Detect which cell encompasses the target text, then output its (x, y) center coordinate. 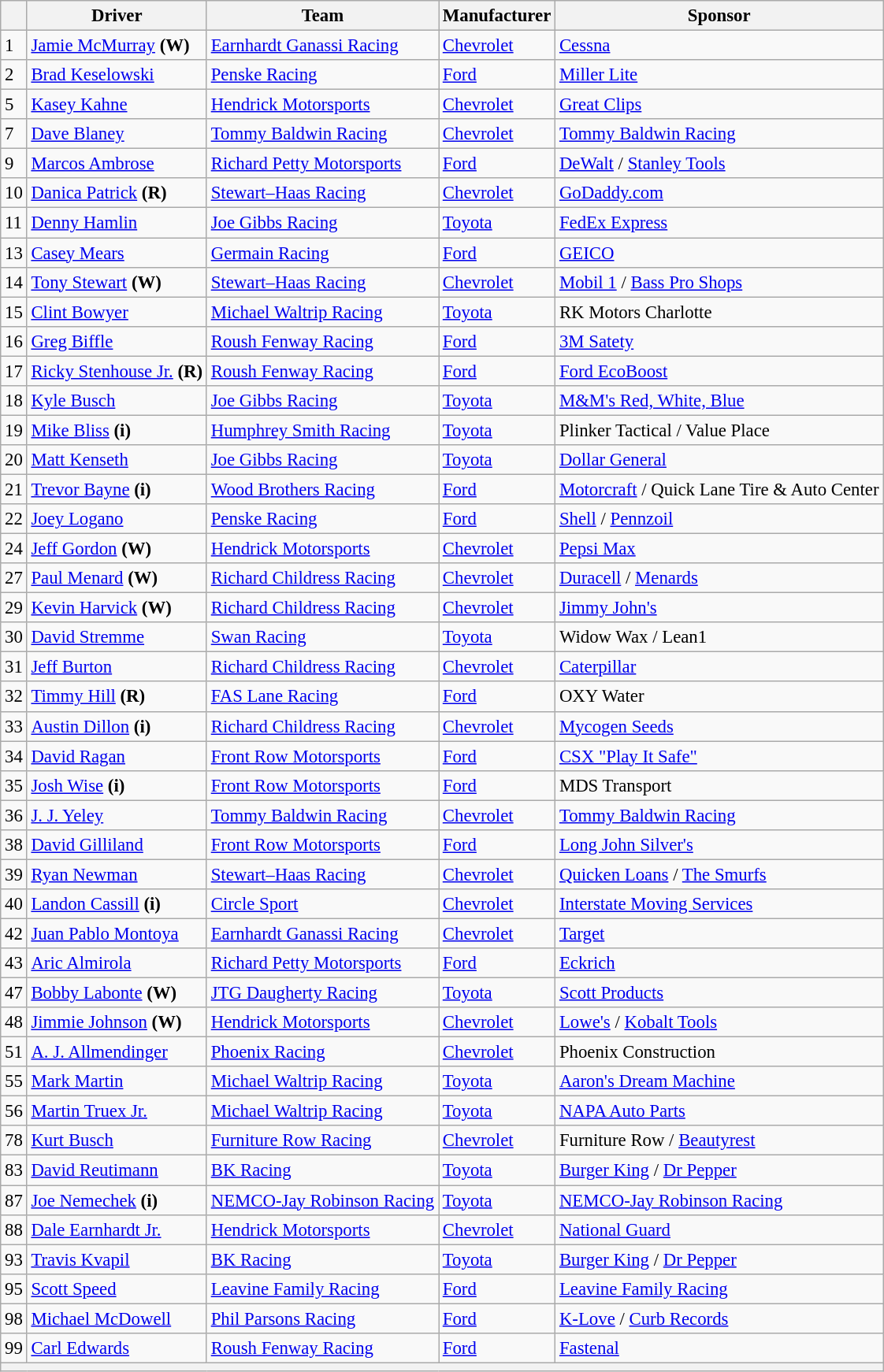
J. J. Yeley (117, 815)
48 (14, 1022)
Pepsi Max (719, 549)
19 (14, 430)
20 (14, 460)
FedEx Express (719, 223)
David Stremme (117, 637)
56 (14, 1111)
30 (14, 637)
31 (14, 667)
Danica Patrick (R) (117, 193)
Matt Kenseth (117, 460)
Great Clips (719, 105)
MDS Transport (719, 785)
35 (14, 785)
2 (14, 75)
Mobil 1 / Bass Pro Shops (719, 282)
34 (14, 756)
Eckrich (719, 963)
A. J. Allmendinger (117, 1052)
Mycogen Seeds (719, 726)
88 (14, 1229)
93 (14, 1259)
Tony Stewart (W) (117, 282)
Manufacturer (496, 16)
David Gilliland (117, 845)
29 (14, 608)
OXY Water (719, 697)
5 (14, 105)
47 (14, 993)
36 (14, 815)
NAPA Auto Parts (719, 1111)
David Ragan (117, 756)
Clint Bowyer (117, 312)
Jimmie Johnson (W) (117, 1022)
Phil Parsons Racing (322, 1318)
24 (14, 549)
Brad Keselowski (117, 75)
Kasey Kahne (117, 105)
39 (14, 874)
33 (14, 726)
Humphrey Smith Racing (322, 430)
Miller Lite (719, 75)
Aaron's Dream Machine (719, 1081)
JTG Daugherty Racing (322, 993)
Wood Brothers Racing (322, 489)
Quicken Loans / The Smurfs (719, 874)
Plinker Tactical / Value Place (719, 430)
Bobby Labonte (W) (117, 993)
Furniture Row / Beautyrest (719, 1141)
Ricky Stenhouse Jr. (R) (117, 371)
13 (14, 253)
Jeff Gordon (W) (117, 549)
11 (14, 223)
Greg Biffle (117, 341)
Phoenix Construction (719, 1052)
Mark Martin (117, 1081)
Juan Pablo Montoya (117, 933)
GEICO (719, 253)
K-Love / Curb Records (719, 1318)
Joe Nemechek (i) (117, 1200)
Shell / Pennzoil (719, 519)
Aric Almirola (117, 963)
14 (14, 282)
Landon Cassill (i) (117, 904)
Caterpillar (719, 667)
Joey Logano (117, 519)
Carl Edwards (117, 1348)
David Reutimann (117, 1170)
Trevor Bayne (i) (117, 489)
Austin Dillon (i) (117, 726)
18 (14, 401)
Target (719, 933)
Ford EcoBoost (719, 371)
87 (14, 1200)
Michael McDowell (117, 1318)
Kevin Harvick (W) (117, 608)
Germain Racing (322, 253)
78 (14, 1141)
Long John Silver's (719, 845)
Scott Products (719, 993)
Swan Racing (322, 637)
RK Motors Charlotte (719, 312)
Marcos Ambrose (117, 164)
15 (14, 312)
27 (14, 578)
98 (14, 1318)
83 (14, 1170)
32 (14, 697)
Scott Speed (117, 1289)
Martin Truex Jr. (117, 1111)
Paul Menard (W) (117, 578)
42 (14, 933)
Driver (117, 16)
Fastenal (719, 1348)
51 (14, 1052)
1 (14, 46)
Jamie McMurray (W) (117, 46)
Motorcraft / Quick Lane Tire & Auto Center (719, 489)
CSX "Play It Safe" (719, 756)
National Guard (719, 1229)
Josh Wise (i) (117, 785)
Travis Kvapil (117, 1259)
Casey Mears (117, 253)
Jeff Burton (117, 667)
Dave Blaney (117, 134)
Denny Hamlin (117, 223)
Lowe's / Kobalt Tools (719, 1022)
40 (14, 904)
22 (14, 519)
9 (14, 164)
Jimmy John's (719, 608)
55 (14, 1081)
Mike Bliss (i) (117, 430)
17 (14, 371)
Interstate Moving Services (719, 904)
43 (14, 963)
Kyle Busch (117, 401)
7 (14, 134)
Circle Sport (322, 904)
Furniture Row Racing (322, 1141)
10 (14, 193)
Sponsor (719, 16)
38 (14, 845)
Widow Wax / Lean1 (719, 637)
Timmy Hill (R) (117, 697)
GoDaddy.com (719, 193)
FAS Lane Racing (322, 697)
Cessna (719, 46)
3M Satety (719, 341)
21 (14, 489)
Ryan Newman (117, 874)
95 (14, 1289)
16 (14, 341)
99 (14, 1348)
Phoenix Racing (322, 1052)
Kurt Busch (117, 1141)
Dollar General (719, 460)
M&M's Red, White, Blue (719, 401)
Duracell / Menards (719, 578)
DeWalt / Stanley Tools (719, 164)
Team (322, 16)
Dale Earnhardt Jr. (117, 1229)
